Return (x, y) of the center of cell containing provided text 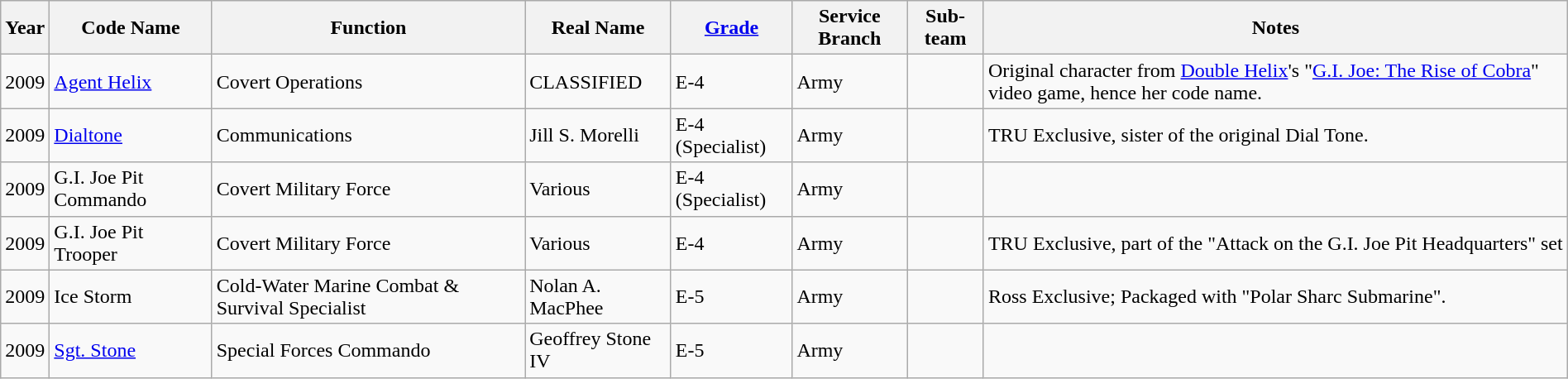
Special Forces Commando (368, 351)
G.I. Joe Pit Trooper (131, 243)
G.I. Joe Pit Commando (131, 189)
Year (25, 28)
Real Name (599, 28)
Code Name (131, 28)
Original character from Double Helix's "G.I. Joe: The Rise of Cobra" video game, hence her code name. (1275, 81)
Dialtone (131, 136)
Communications (368, 136)
Cold-Water Marine Combat & Survival Specialist (368, 296)
Agent Helix (131, 81)
Nolan A. MacPhee (599, 296)
Ice Storm (131, 296)
Notes (1275, 28)
Grade (731, 28)
Service Branch (850, 28)
TRU Exclusive, part of the "Attack on the G.I. Joe Pit Headquarters" set (1275, 243)
CLASSIFIED (599, 81)
Sgt. Stone (131, 351)
Jill S. Morelli (599, 136)
Function (368, 28)
Ross Exclusive; Packaged with "Polar Sharc Submarine". (1275, 296)
Covert Operations (368, 81)
TRU Exclusive, sister of the original Dial Tone. (1275, 136)
Sub-team (946, 28)
Geoffrey Stone IV (599, 351)
